Pinpoint the cell where the given text exists, returning its [X, Y] midpoint coordinate. 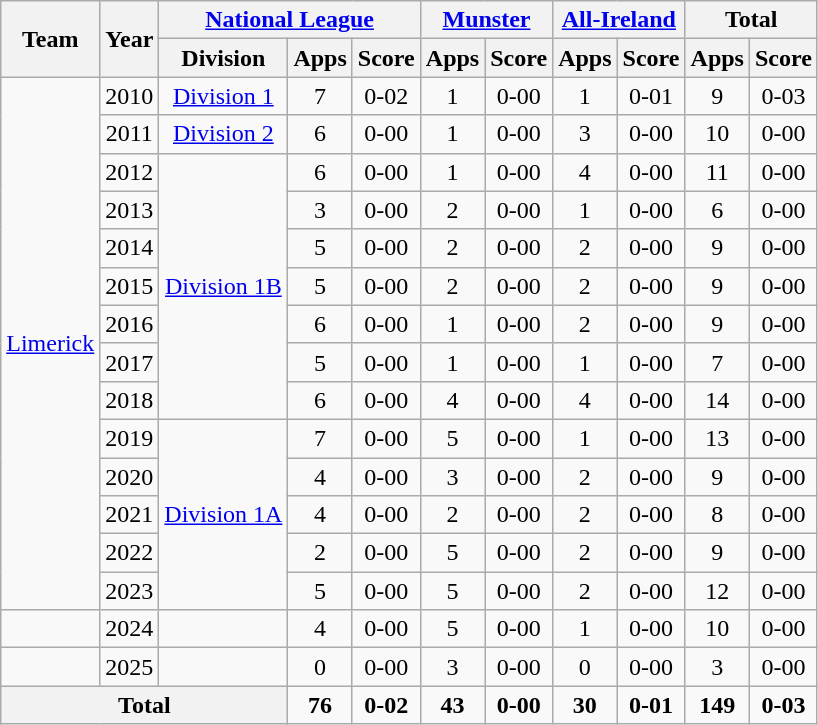
14 [717, 400]
2019 [130, 438]
2012 [130, 172]
149 [717, 705]
2011 [130, 134]
2018 [130, 400]
2017 [130, 362]
Division 1A [224, 514]
2025 [130, 667]
13 [717, 438]
2010 [130, 96]
2016 [130, 324]
76 [320, 705]
2013 [130, 210]
2021 [130, 515]
2024 [130, 629]
Year [130, 39]
Team [50, 39]
2022 [130, 553]
National League [290, 20]
11 [717, 172]
Division 1B [224, 286]
Limerick [50, 344]
2014 [130, 248]
Division 2 [224, 134]
2020 [130, 477]
43 [452, 705]
All-Ireland [619, 20]
2023 [130, 591]
Division [224, 58]
Munster [486, 20]
Division 1 [224, 96]
12 [717, 591]
30 [585, 705]
2015 [130, 286]
8 [717, 515]
